Scan for the cell matching the given text and deliver its (X, Y) coordinate at center. 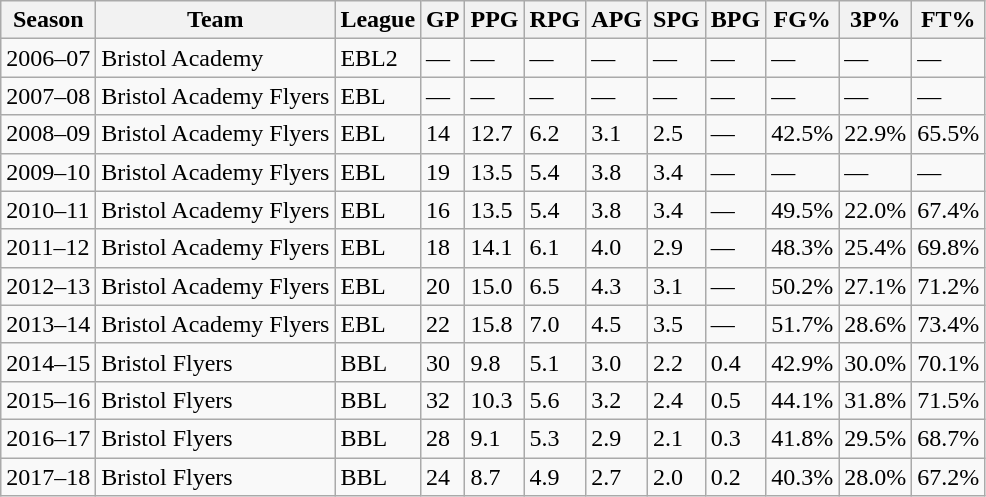
2010–11 (48, 210)
30.0% (876, 362)
2007–08 (48, 96)
2.5 (677, 134)
69.8% (948, 248)
12.7 (494, 134)
22.0% (876, 210)
28.6% (876, 324)
16 (443, 210)
RPG (555, 20)
70.1% (948, 362)
2011–12 (48, 248)
Bristol Academy (216, 58)
2006–07 (48, 58)
PPG (494, 20)
2008–09 (48, 134)
3.0 (617, 362)
2.4 (677, 400)
28 (443, 438)
7.0 (555, 324)
68.7% (948, 438)
42.9% (802, 362)
3.2 (617, 400)
2.0 (677, 477)
League (378, 20)
48.3% (802, 248)
5.6 (555, 400)
Season (48, 20)
6.1 (555, 248)
5.3 (555, 438)
4.9 (555, 477)
3P% (876, 20)
73.4% (948, 324)
51.7% (802, 324)
4.5 (617, 324)
APG (617, 20)
6.2 (555, 134)
9.1 (494, 438)
2016–17 (48, 438)
Team (216, 20)
2.2 (677, 362)
0.4 (735, 362)
2014–15 (48, 362)
28.0% (876, 477)
42.5% (802, 134)
6.5 (555, 286)
9.8 (494, 362)
3.5 (677, 324)
44.1% (802, 400)
19 (443, 172)
71.5% (948, 400)
FT% (948, 20)
10.3 (494, 400)
31.8% (876, 400)
2015–16 (48, 400)
SPG (677, 20)
24 (443, 477)
4.3 (617, 286)
30 (443, 362)
27.1% (876, 286)
0.5 (735, 400)
14 (443, 134)
67.2% (948, 477)
65.5% (948, 134)
41.8% (802, 438)
18 (443, 248)
50.2% (802, 286)
15.0 (494, 286)
2.1 (677, 438)
32 (443, 400)
8.7 (494, 477)
71.2% (948, 286)
20 (443, 286)
14.1 (494, 248)
2.7 (617, 477)
40.3% (802, 477)
15.8 (494, 324)
29.5% (876, 438)
BPG (735, 20)
25.4% (876, 248)
2017–18 (48, 477)
4.0 (617, 248)
49.5% (802, 210)
FG% (802, 20)
2009–10 (48, 172)
GP (443, 20)
22 (443, 324)
0.3 (735, 438)
2013–14 (48, 324)
5.1 (555, 362)
2012–13 (48, 286)
67.4% (948, 210)
22.9% (876, 134)
EBL2 (378, 58)
0.2 (735, 477)
